From the cell containing the given text, extract its center point as (x, y) coordinate. 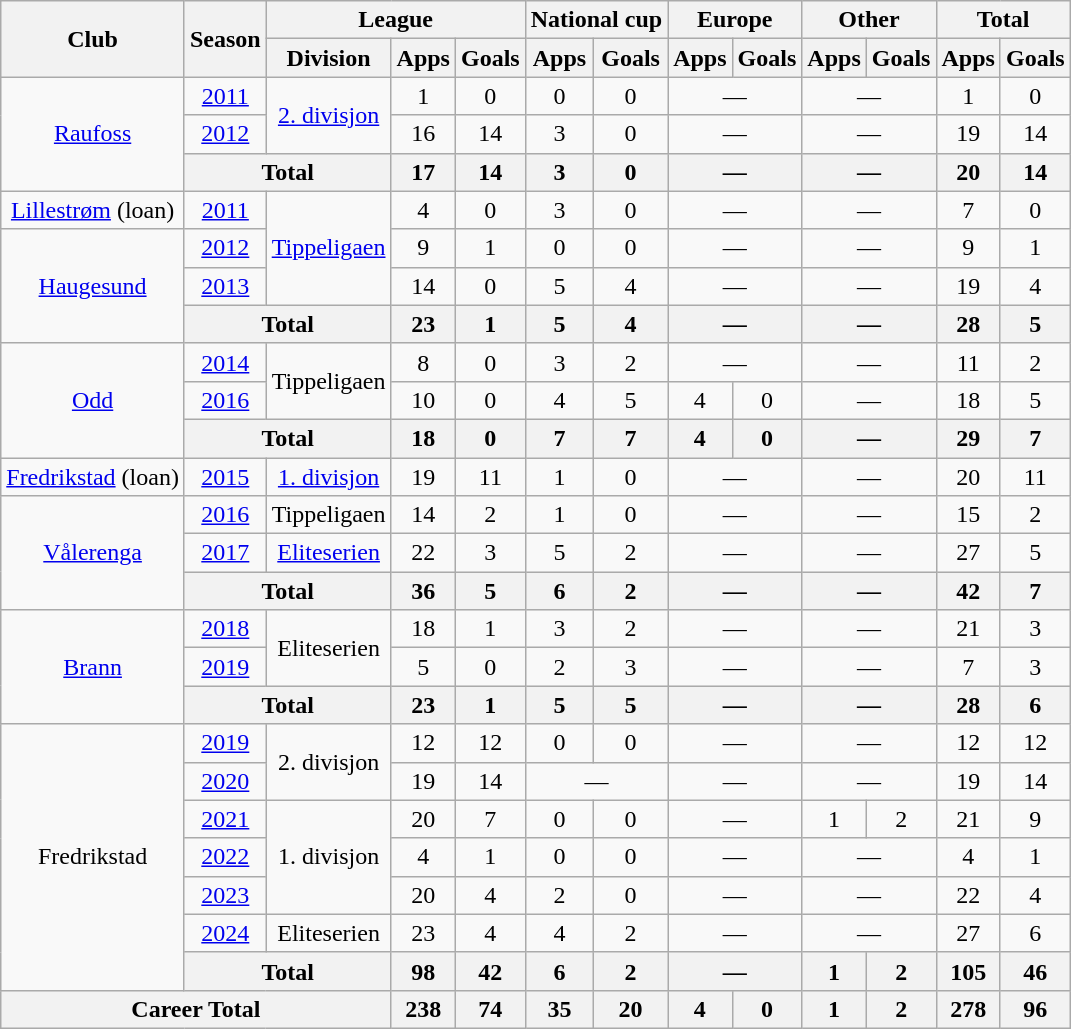
2014 (225, 362)
2024 (225, 933)
Odd (93, 400)
96 (1035, 1009)
2017 (225, 553)
2015 (225, 477)
Division (328, 58)
2020 (225, 781)
Brann (93, 667)
Season (225, 39)
74 (490, 1009)
278 (968, 1009)
98 (423, 971)
29 (968, 438)
2018 (225, 629)
16 (423, 134)
Europe (735, 20)
2023 (225, 895)
46 (1035, 971)
Club (93, 39)
Haugesund (93, 286)
Fredrikstad (loan) (93, 477)
2013 (225, 286)
Vålerenga (93, 553)
2022 (225, 857)
National cup (596, 20)
17 (423, 172)
36 (423, 591)
Career Total (196, 1009)
Lillestrøm (loan) (93, 210)
238 (423, 1009)
8 (423, 362)
15 (968, 515)
League (396, 20)
Raufoss (93, 134)
10 (423, 400)
105 (968, 971)
2021 (225, 819)
Fredrikstad (93, 857)
Other (869, 20)
35 (559, 1009)
